Provide the (X, Y) coordinate of the cell's center where the given text is located.  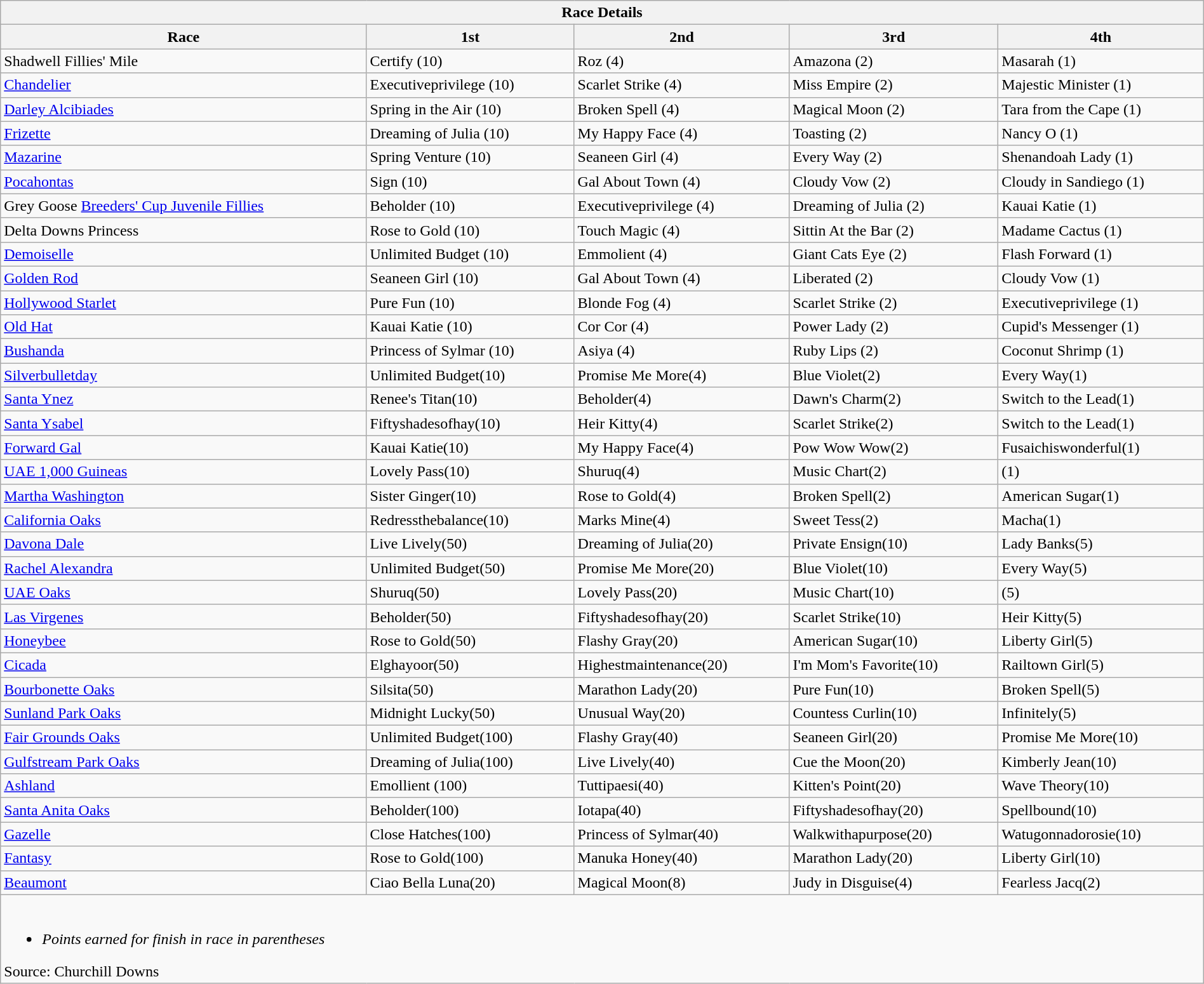
Iotapa(40) (682, 810)
Certify (10) (470, 61)
Beholder(50) (470, 616)
Pure Fun (10) (470, 303)
Dawn's Charm(2) (894, 399)
Rose to Gold (10) (470, 230)
American Sugar(1) (1101, 496)
Scarlet Strike(10) (894, 616)
American Sugar(10) (894, 641)
Kauai Katie(10) (470, 448)
Race Details (602, 13)
Watugonnadorosie(10) (1101, 834)
Sister Ginger(10) (470, 496)
Points earned for finish in race in parenthesesSource: Churchill Downs (602, 939)
Private Ensign(10) (894, 544)
Redressthebalance(10) (470, 520)
Las Virgenes (184, 616)
Elghayoor(50) (470, 665)
3rd (894, 37)
Railtown Girl(5) (1101, 665)
Magical Moon(8) (682, 882)
Live Lively(40) (682, 762)
Power Lady (2) (894, 327)
Rose to Gold(4) (682, 496)
Pocahontas (184, 182)
Midnight Lucky(50) (470, 714)
Bushanda (184, 351)
Spring in the Air (10) (470, 109)
Promise Me More(20) (682, 568)
Princess of Sylmar (10) (470, 351)
Gazelle (184, 834)
Pure Fun(10) (894, 689)
Every Way(1) (1101, 375)
Nancy O (1) (1101, 133)
Blue Violet(10) (894, 568)
Emmolient (4) (682, 254)
Shadwell Fillies' Mile (184, 61)
Cor Cor (4) (682, 327)
Unusual Way(20) (682, 714)
Beholder(4) (682, 399)
1st (470, 37)
Every Way(5) (1101, 568)
Santa Anita Oaks (184, 810)
Wave Theory(10) (1101, 786)
Miss Empire (2) (894, 85)
Seaneen Girl (4) (682, 157)
Giant Cats Eye (2) (894, 254)
Ashland (184, 786)
Bourbonette Oaks (184, 689)
Rachel Alexandra (184, 568)
Asiya (4) (682, 351)
Beaumont (184, 882)
Delta Downs Princess (184, 230)
Flashy Gray(20) (682, 641)
Music Chart(2) (894, 472)
Coconut Shrimp (1) (1101, 351)
Hollywood Starlet (184, 303)
Sweet Tess(2) (894, 520)
UAE 1,000 Guineas (184, 472)
Manuka Honey(40) (682, 858)
Pow Wow Wow(2) (894, 448)
Honeybee (184, 641)
Amazona (2) (894, 61)
Cloudy Vow (2) (894, 182)
Fearless Jacq(2) (1101, 882)
Majestic Minister (1) (1101, 85)
My Happy Face (4) (682, 133)
Masarah (1) (1101, 61)
Fusaichiswonderful(1) (1101, 448)
Gulfstream Park Oaks (184, 762)
Live Lively(50) (470, 544)
Renee's Titan(10) (470, 399)
Kimberly Jean(10) (1101, 762)
Kauai Katie (10) (470, 327)
Unlimited Budget (10) (470, 254)
Golden Rod (184, 278)
Cue the Moon(20) (894, 762)
Tara from the Cape (1) (1101, 109)
Lovely Pass(10) (470, 472)
Magical Moon (2) (894, 109)
Lovely Pass(20) (682, 592)
Beholder(100) (470, 810)
My Happy Face(4) (682, 448)
Promise Me More(4) (682, 375)
Dreaming of Julia (2) (894, 206)
4th (1101, 37)
Countess Curlin(10) (894, 714)
Seaneen Girl(20) (894, 738)
Macha(1) (1101, 520)
Grey Goose Breeders' Cup Juvenile Fillies (184, 206)
Broken Spell (4) (682, 109)
Ciao Bella Luna(20) (470, 882)
Kauai Katie (1) (1101, 206)
Race (184, 37)
Spellbound(10) (1101, 810)
UAE Oaks (184, 592)
Unlimited Budget(10) (470, 375)
Silverbulletday (184, 375)
Demoiselle (184, 254)
Marks Mine(4) (682, 520)
Every Way (2) (894, 157)
Princess of Sylmar(40) (682, 834)
Darley Alcibiades (184, 109)
Frizette (184, 133)
Ruby Lips (2) (894, 351)
Shenandoah Lady (1) (1101, 157)
Blue Violet(2) (894, 375)
Scarlet Strike(2) (894, 423)
Emollient (100) (470, 786)
Cupid's Messenger (1) (1101, 327)
Walkwithapurpose(20) (894, 834)
Broken Spell(5) (1101, 689)
Blonde Fog (4) (682, 303)
Beholder (10) (470, 206)
Madame Cactus (1) (1101, 230)
(5) (1101, 592)
Toasting (2) (894, 133)
Scarlet Strike (4) (682, 85)
Dreaming of Julia(100) (470, 762)
Shuruq(4) (682, 472)
Dreaming of Julia (10) (470, 133)
Sunland Park Oaks (184, 714)
Chandelier (184, 85)
Fiftyshadesofhay(10) (470, 423)
Fantasy (184, 858)
2nd (682, 37)
Sittin At the Bar (2) (894, 230)
Santa Ynez (184, 399)
Broken Spell(2) (894, 496)
Executiveprivilege (10) (470, 85)
I'm Mom's Favorite(10) (894, 665)
Dreaming of Julia(20) (682, 544)
Liberty Girl(10) (1101, 858)
(1) (1101, 472)
Fair Grounds Oaks (184, 738)
Rose to Gold(50) (470, 641)
Santa Ysabel (184, 423)
Tuttipaesi(40) (682, 786)
Executiveprivilege (4) (682, 206)
Cloudy in Sandiego (1) (1101, 182)
Close Hatches(100) (470, 834)
Scarlet Strike (2) (894, 303)
Executiveprivilege (1) (1101, 303)
Mazarine (184, 157)
Promise Me More(10) (1101, 738)
Kitten's Point(20) (894, 786)
Cicada (184, 665)
Heir Kitty(4) (682, 423)
Old Hat (184, 327)
California Oaks (184, 520)
Flashy Gray(40) (682, 738)
Roz (4) (682, 61)
Infinitely(5) (1101, 714)
Seaneen Girl (10) (470, 278)
Unlimited Budget(100) (470, 738)
Flash Forward (1) (1101, 254)
Forward Gal (184, 448)
Liberty Girl(5) (1101, 641)
Rose to Gold(100) (470, 858)
Judy in Disguise(4) (894, 882)
Lady Banks(5) (1101, 544)
Silsita(50) (470, 689)
Heir Kitty(5) (1101, 616)
Spring Venture (10) (470, 157)
Touch Magic (4) (682, 230)
Highestmaintenance(20) (682, 665)
Shuruq(50) (470, 592)
Sign (10) (470, 182)
Unlimited Budget(50) (470, 568)
Cloudy Vow (1) (1101, 278)
Davona Dale (184, 544)
Music Chart(10) (894, 592)
Martha Washington (184, 496)
Liberated (2) (894, 278)
